Return the (X, Y) coordinate for the center point of the cell that contains the specified text.  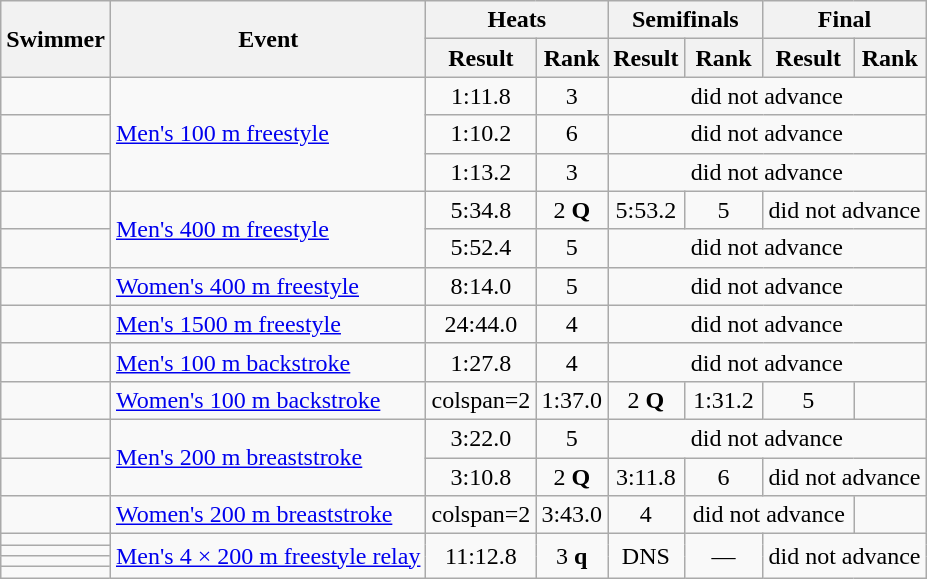
8:14.0 (481, 286)
5:52.4 (481, 248)
1:31.2 (724, 400)
3:43.0 (572, 515)
Women's 400 m freestyle (268, 286)
5:34.8 (481, 210)
1:27.8 (481, 362)
3 q (572, 556)
1:10.2 (481, 134)
— (724, 556)
Men's 4 × 200 m freestyle relay (268, 556)
Semifinals (686, 20)
Men's 400 m freestyle (268, 229)
Final (844, 20)
Heats (517, 20)
Women's 100 m backstroke (268, 400)
1:13.2 (481, 172)
3:22.0 (481, 438)
1:11.8 (481, 96)
1:37.0 (572, 400)
Men's 100 m freestyle (268, 134)
Swimmer (56, 39)
11:12.8 (481, 556)
DNS (646, 556)
5:53.2 (646, 210)
Men's 200 m breaststroke (268, 457)
Men's 100 m backstroke (268, 362)
Women's 200 m breaststroke (268, 515)
Event (268, 39)
24:44.0 (481, 324)
3:10.8 (481, 477)
Men's 1500 m freestyle (268, 324)
3:11.8 (646, 477)
